Scan for the cell matching the given text and deliver its [x, y] coordinate at center. 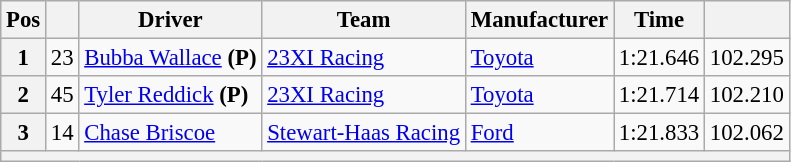
45 [62, 95]
2 [24, 95]
Driver [170, 20]
102.062 [746, 133]
1 [24, 58]
Team [364, 20]
102.295 [746, 58]
23 [62, 58]
Chase Briscoe [170, 133]
Time [660, 20]
102.210 [746, 95]
Bubba Wallace (P) [170, 58]
Ford [539, 133]
Tyler Reddick (P) [170, 95]
1:21.833 [660, 133]
1:21.646 [660, 58]
14 [62, 133]
3 [24, 133]
Manufacturer [539, 20]
Pos [24, 20]
Stewart-Haas Racing [364, 133]
1:21.714 [660, 95]
